Detect which cell encompasses the target text, then output its [X, Y] center coordinate. 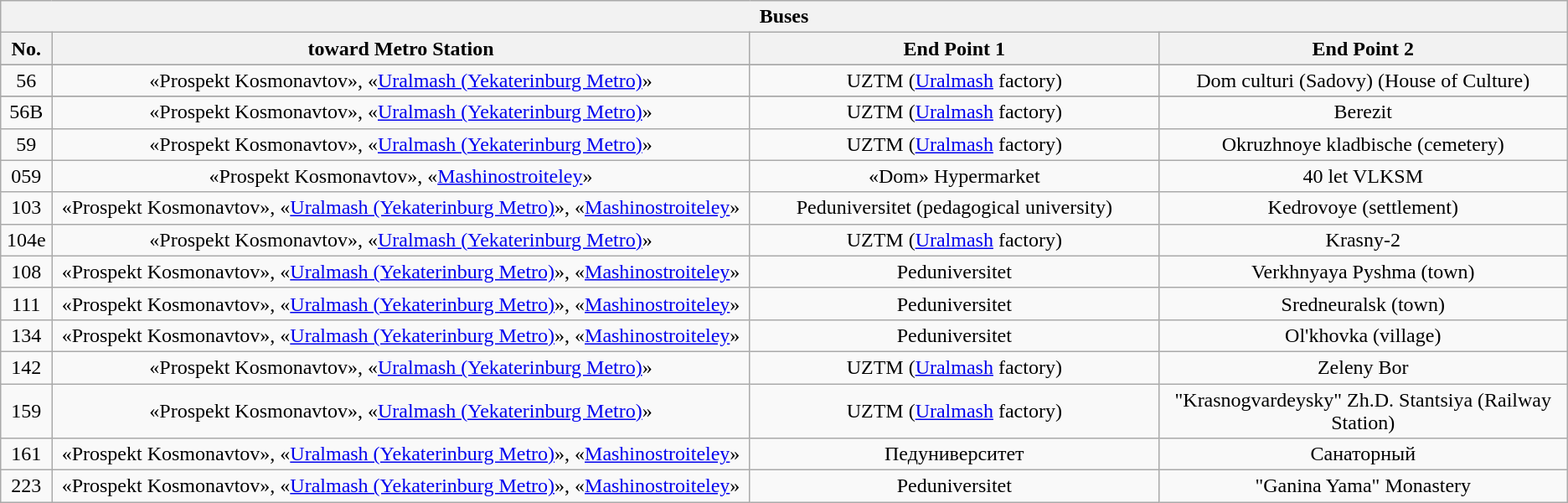
toward Metro Station [401, 49]
Verkhnyaya Pyshma (town) [1363, 272]
Sredneuralsk (town) [1363, 303]
No. [27, 49]
Krasny-2 [1363, 240]
Ol'khovka (village) [1363, 335]
108 [27, 272]
103 [27, 208]
Berezit [1363, 112]
Zeleny Bor [1363, 367]
56B [27, 112]
End Point 2 [1363, 49]
142 [27, 367]
111 [27, 303]
159 [27, 411]
Педуниверситет [954, 454]
Kedrovoye (settlement) [1363, 208]
40 let VLKSM [1363, 176]
"Ganina Yama" Monastery [1363, 486]
End Point 1 [954, 49]
59 [27, 144]
104е [27, 240]
«Dom» Hypermarket [954, 176]
Buses [784, 17]
Peduniversitet (pedagogical university) [954, 208]
134 [27, 335]
059 [27, 176]
Санаторный [1363, 454]
«Prospekt Kosmonavtov», «Mashinostroiteley» [401, 176]
"Krasnogvardeysky" Zh.D. Stantsiya (Railway Station) [1363, 411]
161 [27, 454]
Dom culturi (Sadovy) (House of Culture) [1363, 80]
223 [27, 486]
56 [27, 80]
Okruzhnoye kladbische (cemetery) [1363, 144]
